Return [x, y] of the center of cell containing provided text 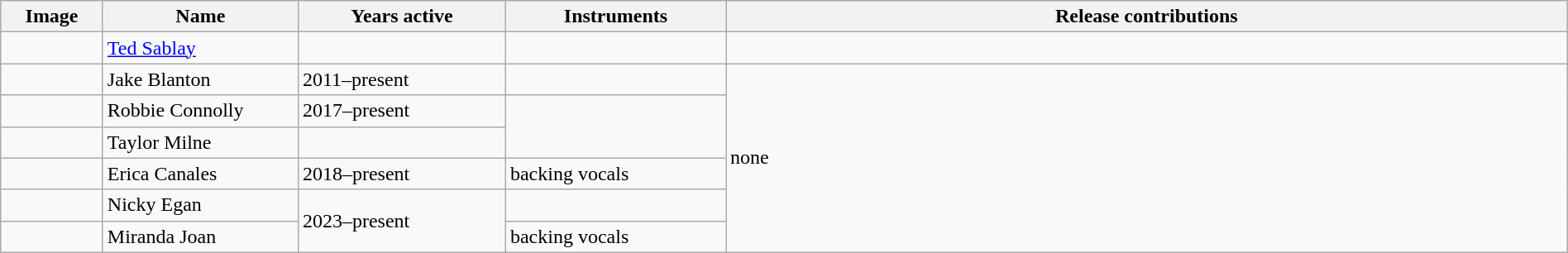
Name [200, 17]
Miranda Joan [200, 236]
2018–present [402, 174]
2023–present [402, 221]
Years active [402, 17]
Taylor Milne [200, 142]
Nicky Egan [200, 205]
Erica Canales [200, 174]
Instruments [615, 17]
Robbie Connolly [200, 111]
Ted Sablay [200, 48]
Release contributions [1147, 17]
2017–present [402, 111]
none [1147, 158]
Image [52, 17]
2011–present [402, 79]
Jake Blanton [200, 79]
